Extract the (X, Y) coordinate from the center of the cell holding the provided text.  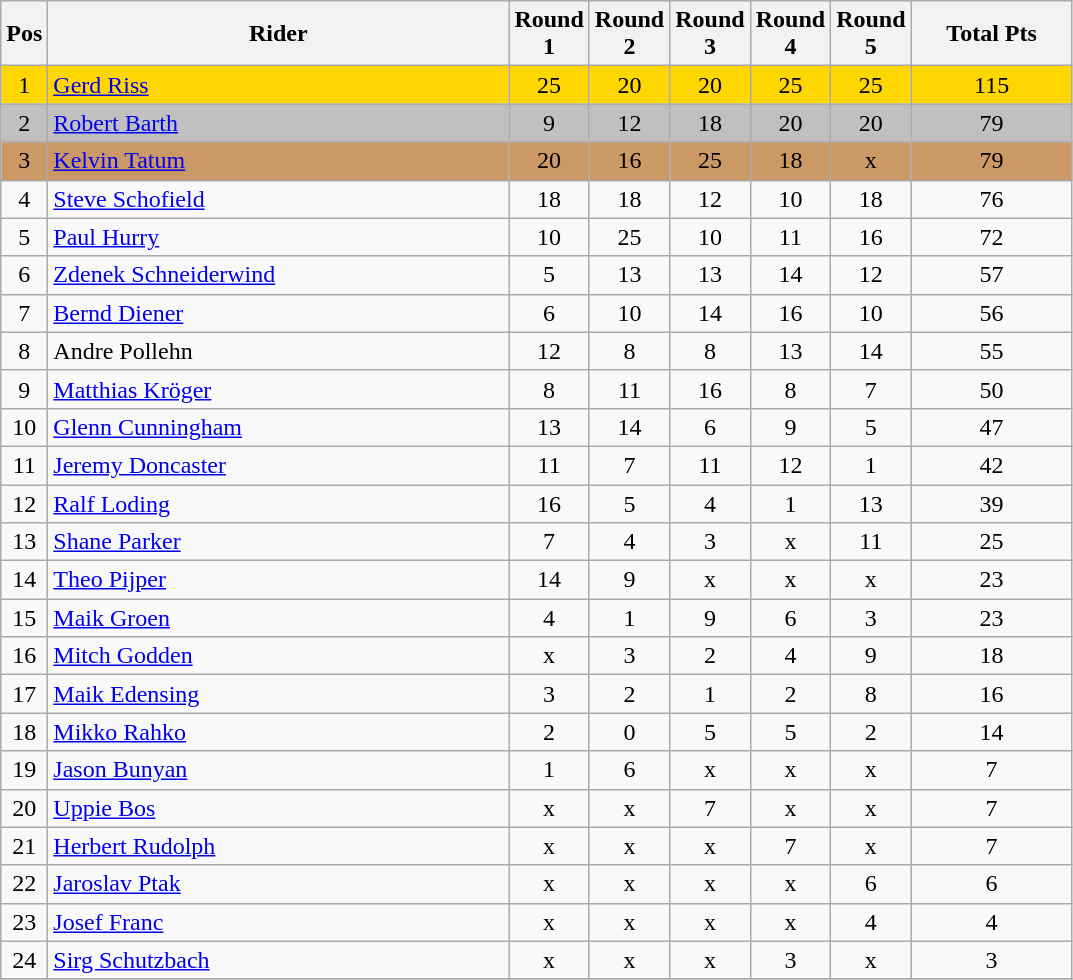
Glenn Cunningham (278, 427)
22 (24, 884)
Mitch Godden (278, 656)
Mikko Rahko (278, 732)
Theo Pijper (278, 580)
Kelvin Tatum (278, 161)
Round 1 (549, 34)
Jaroslav Ptak (278, 884)
Rider (278, 34)
Maik Groen (278, 618)
47 (992, 427)
19 (24, 770)
Andre Pollehn (278, 351)
Ralf Loding (278, 503)
Pos (24, 34)
56 (992, 313)
Maik Edensing (278, 694)
57 (992, 275)
Robert Barth (278, 123)
Jason Bunyan (278, 770)
Bernd Diener (278, 313)
Jeremy Doncaster (278, 465)
Uppie Bos (278, 808)
17 (24, 694)
76 (992, 199)
39 (992, 503)
50 (992, 389)
Paul Hurry (278, 237)
Zdenek Schneiderwind (278, 275)
Round 4 (790, 34)
Round 3 (710, 34)
Sirg Schutzbach (278, 960)
72 (992, 237)
Shane Parker (278, 542)
Herbert Rudolph (278, 846)
Round 5 (871, 34)
Josef Franc (278, 922)
Total Pts (992, 34)
115 (992, 85)
21 (24, 846)
42 (992, 465)
0 (629, 732)
Matthias Kröger (278, 389)
15 (24, 618)
Gerd Riss (278, 85)
Round 2 (629, 34)
55 (992, 351)
24 (24, 960)
Steve Schofield (278, 199)
